Output the (X, Y) coordinate of the center of the cell containing the given text.  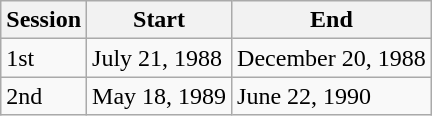
May 18, 1989 (160, 96)
2nd (44, 96)
End (332, 20)
December 20, 1988 (332, 58)
1st (44, 58)
June 22, 1990 (332, 96)
July 21, 1988 (160, 58)
Start (160, 20)
Session (44, 20)
